Search for the cell housing the specified text and yield its [x, y] center coordinate. 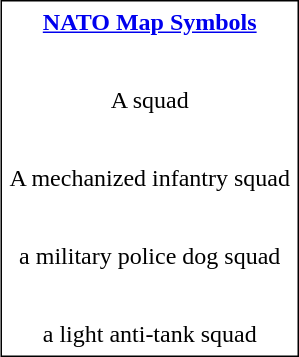
a military police dog squad [150, 256]
A squad [150, 100]
NATO Map Symbols [150, 22]
a light anti-tank squad [150, 334]
A mechanized infantry squad [150, 178]
